Find where the given text appears and provide that cell's center as (x, y) coordinate. 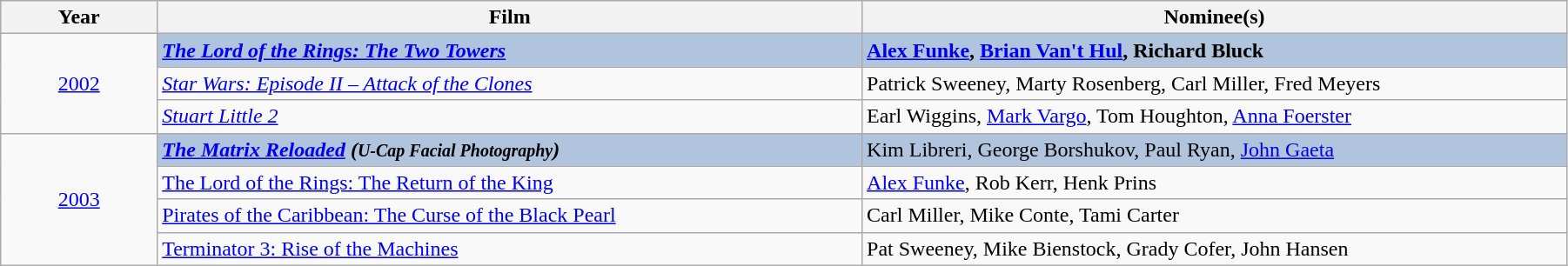
The Lord of the Rings: The Two Towers (510, 50)
The Matrix Reloaded (U-Cap Facial Photography) (510, 150)
Alex Funke, Rob Kerr, Henk Prins (1215, 183)
The Lord of the Rings: The Return of the King (510, 183)
Stuart Little 2 (510, 116)
Year (79, 17)
Pirates of the Caribbean: The Curse of the Black Pearl (510, 216)
Film (510, 17)
Nominee(s) (1215, 17)
2003 (79, 199)
Carl Miller, Mike Conte, Tami Carter (1215, 216)
Earl Wiggins, Mark Vargo, Tom Houghton, Anna Foerster (1215, 116)
2002 (79, 83)
Terminator 3: Rise of the Machines (510, 249)
Patrick Sweeney, Marty Rosenberg, Carl Miller, Fred Meyers (1215, 83)
Pat Sweeney, Mike Bienstock, Grady Cofer, John Hansen (1215, 249)
Kim Libreri, George Borshukov, Paul Ryan, John Gaeta (1215, 150)
Alex Funke, Brian Van't Hul, Richard Bluck (1215, 50)
Star Wars: Episode II – Attack of the Clones (510, 83)
